Provide the [x, y] coordinate of the cell's center where the given text is located.  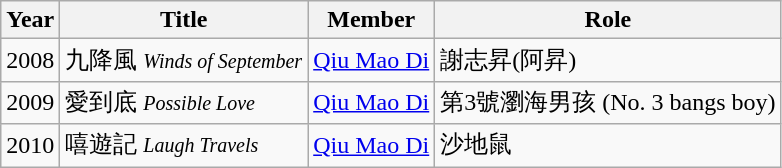
2008 [30, 60]
九降風 Winds of September [184, 60]
Title [184, 20]
Year [30, 20]
沙地鼠 [608, 146]
愛到底 Possible Love [184, 102]
第3號瀏海男孩 (No. 3 bangs boy) [608, 102]
Member [372, 20]
嘻遊記 Laugh Travels [184, 146]
2010 [30, 146]
Role [608, 20]
2009 [30, 102]
謝志昇(阿昇) [608, 60]
